Return the [x, y] coordinate for the center point of the cell that contains the specified text.  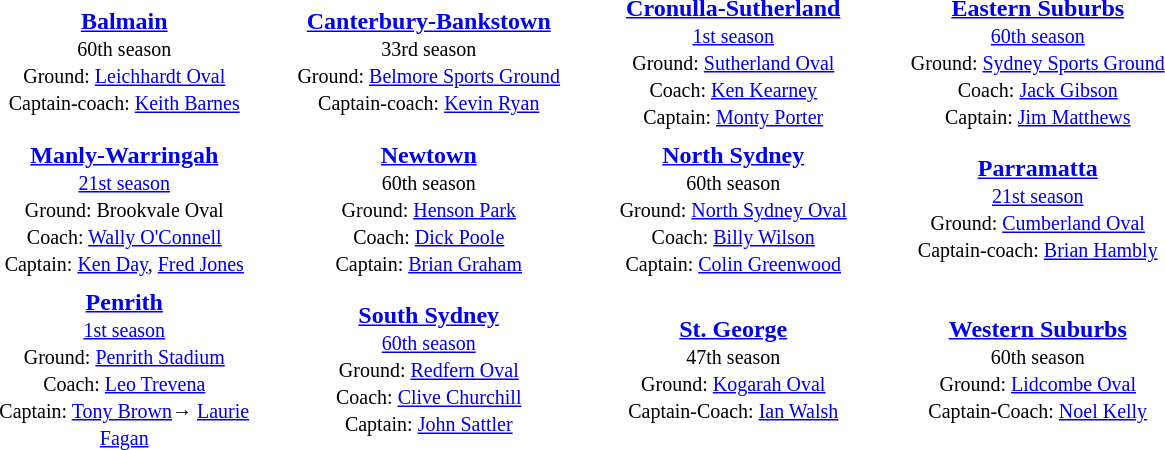
North Sydney60th seasonGround: North Sydney Oval Coach: Billy WilsonCaptain: Colin Greenwood [733, 209]
Newtown60th seasonGround: Henson Park Coach: Dick PooleCaptain: Brian Graham [429, 209]
